Output the [x, y] coordinate of the center of the cell containing the given text.  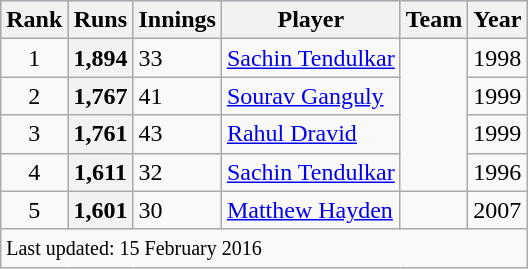
Player [310, 20]
1998 [498, 58]
4 [34, 172]
Rahul Dravid [310, 134]
33 [177, 58]
Team [434, 20]
1,601 [100, 210]
Innings [177, 20]
1996 [498, 172]
Sourav Ganguly [310, 96]
3 [34, 134]
1,767 [100, 96]
Rank [34, 20]
32 [177, 172]
43 [177, 134]
2007 [498, 210]
1,611 [100, 172]
Matthew Hayden [310, 210]
1,894 [100, 58]
Year [498, 20]
30 [177, 210]
Last updated: 15 February 2016 [264, 248]
1,761 [100, 134]
5 [34, 210]
2 [34, 96]
1 [34, 58]
Runs [100, 20]
41 [177, 96]
